Detect which cell encompasses the target text, then output its (x, y) center coordinate. 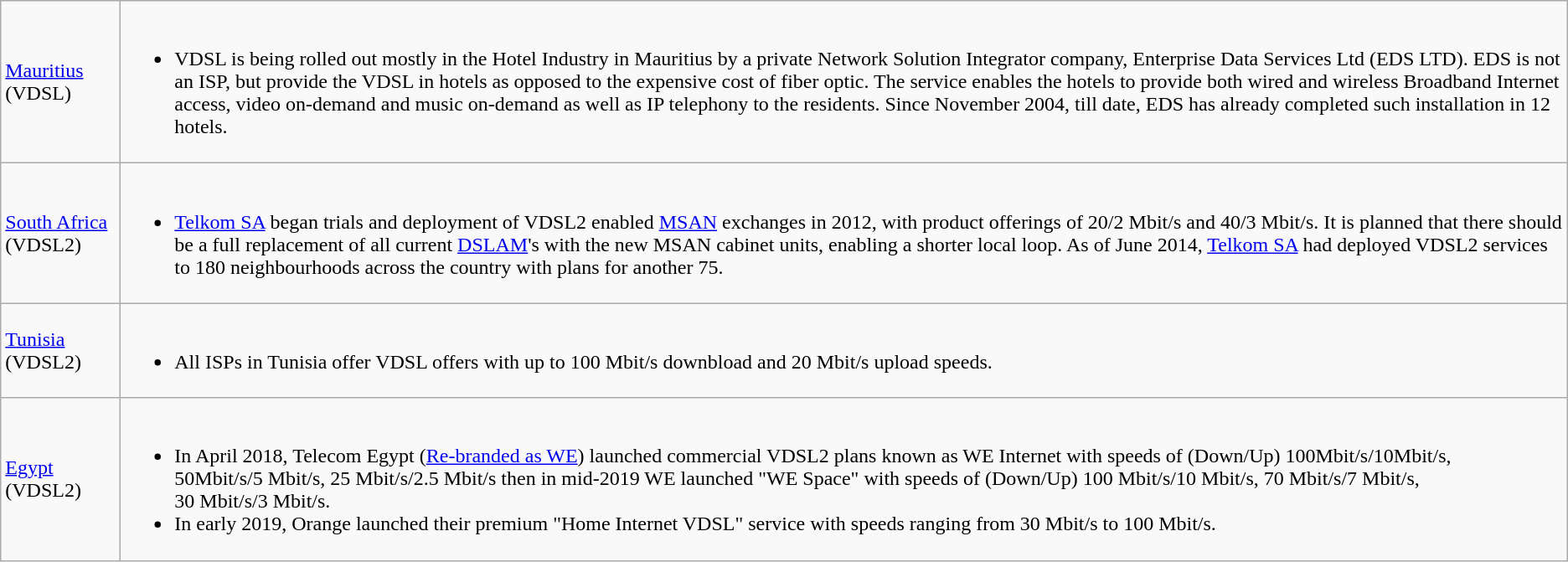
Tunisia (VDSL2) (60, 350)
All ISPs in Tunisia offer VDSL offers with up to 100 Mbit/s downbload and 20 Mbit/s upload speeds. (843, 350)
Egypt (VDSL2) (60, 479)
Mauritius (VDSL) (60, 82)
South Africa (VDSL2) (60, 233)
